Provide the (X, Y) coordinate of the cell's center where the given text is located.  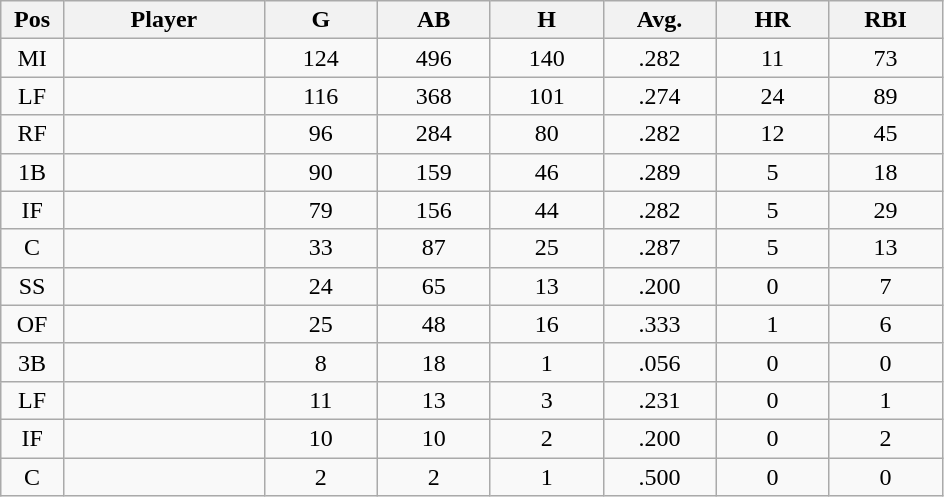
Pos (32, 20)
156 (434, 210)
8 (320, 362)
140 (546, 58)
46 (546, 172)
496 (434, 58)
3 (546, 400)
73 (886, 58)
AB (434, 20)
RBI (886, 20)
65 (434, 286)
45 (886, 134)
HR (772, 20)
Player (164, 20)
87 (434, 248)
48 (434, 324)
79 (320, 210)
80 (546, 134)
Avg. (660, 20)
3B (32, 362)
89 (886, 96)
.287 (660, 248)
RF (32, 134)
H (546, 20)
368 (434, 96)
7 (886, 286)
124 (320, 58)
116 (320, 96)
.289 (660, 172)
29 (886, 210)
44 (546, 210)
1B (32, 172)
G (320, 20)
12 (772, 134)
33 (320, 248)
6 (886, 324)
.500 (660, 477)
16 (546, 324)
159 (434, 172)
90 (320, 172)
101 (546, 96)
96 (320, 134)
284 (434, 134)
.056 (660, 362)
.231 (660, 400)
MI (32, 58)
.333 (660, 324)
OF (32, 324)
SS (32, 286)
.274 (660, 96)
